Capture the cell that displays the provided text and extract its [X, Y] central coordinate. 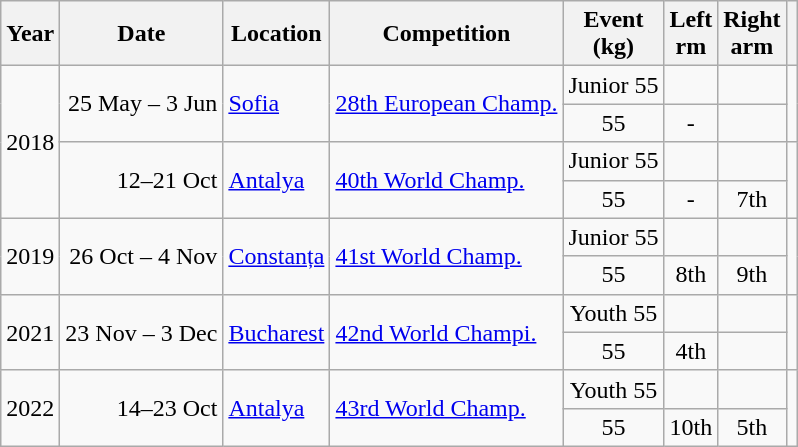
26 Oct – 4 Nov [142, 256]
7th [752, 199]
2021 [30, 332]
Location [276, 34]
28th European Champ. [446, 104]
2019 [30, 256]
8th [691, 275]
40th World Champ. [446, 180]
Event(kg) [614, 34]
Date [142, 34]
12–21 Oct [142, 180]
43rd World Champ. [446, 408]
23 Nov – 3 Dec [142, 332]
Rightarm [752, 34]
5th [752, 427]
Sofia [276, 104]
4th [691, 351]
41st World Champ. [446, 256]
9th [752, 275]
2018 [30, 142]
25 May – 3 Jun [142, 104]
Competition [446, 34]
2022 [30, 408]
Bucharest [276, 332]
Leftrm [691, 34]
10th [691, 427]
14–23 Oct [142, 408]
Constanța [276, 256]
42nd World Champi. [446, 332]
Year [30, 34]
